Identify which cell holds the provided text, then report its (X, Y) central coordinate. 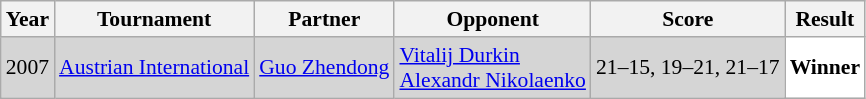
2007 (28, 68)
Result (826, 19)
Partner (324, 19)
21–15, 19–21, 21–17 (688, 68)
Tournament (154, 19)
Austrian International (154, 68)
Winner (826, 68)
Opponent (492, 19)
Year (28, 19)
Score (688, 19)
Vitalij Durkin Alexandr Nikolaenko (492, 68)
Guo Zhendong (324, 68)
